Find where the given text appears and provide that cell's center as (X, Y) coordinate. 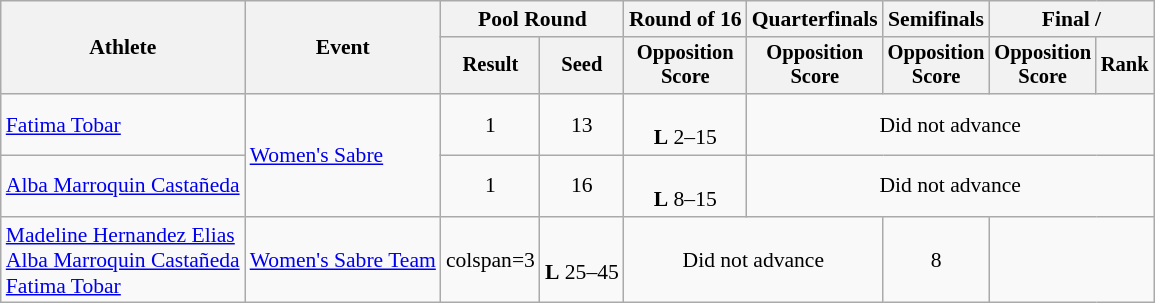
Final / (1071, 19)
Quarterfinals (815, 19)
16 (582, 186)
Fatima Tobar (123, 124)
13 (582, 124)
L 8–15 (686, 186)
Rank (1125, 66)
Event (343, 48)
Seed (582, 66)
Result (490, 66)
Semifinals (936, 19)
Alba Marroquin Castañeda (123, 186)
Athlete (123, 48)
L 2–15 (686, 124)
Pool Round (532, 19)
Round of 16 (686, 19)
Women's Sabre (343, 155)
